Locate the cell with the specified text and output its (X, Y) center coordinate. 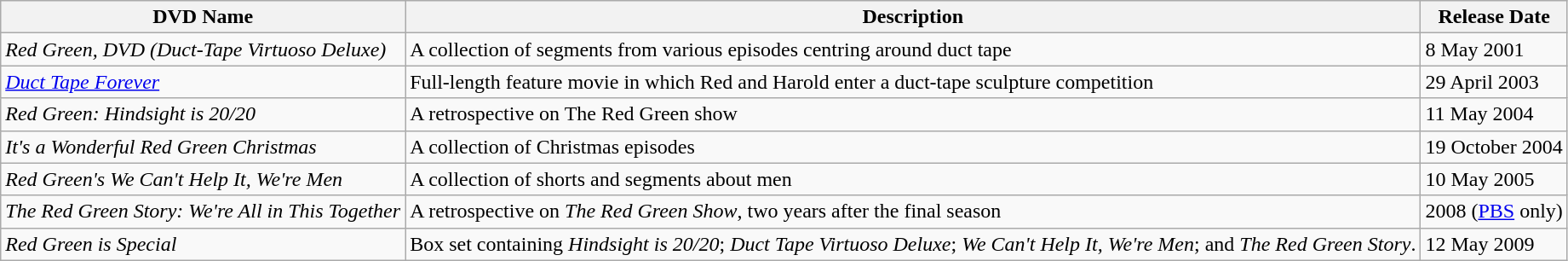
A collection of segments from various episodes centring around duct tape (913, 49)
10 May 2005 (1494, 179)
A retrospective on The Red Green show (913, 114)
2008 (PBS only) (1494, 212)
The Red Green Story: We're All in This Together (203, 212)
11 May 2004 (1494, 114)
A collection of Christmas episodes (913, 147)
DVD Name (203, 17)
12 May 2009 (1494, 244)
29 April 2003 (1494, 82)
Duct Tape Forever (203, 82)
A collection of shorts and segments about men (913, 179)
Full-length feature movie in which Red and Harold enter a duct-tape sculpture competition (913, 82)
Red Green: Hindsight is 20/20 (203, 114)
Description (913, 17)
19 October 2004 (1494, 147)
8 May 2001 (1494, 49)
Box set containing Hindsight is 20/20; Duct Tape Virtuoso Deluxe; We Can't Help It, We're Men; and The Red Green Story. (913, 244)
A retrospective on The Red Green Show, two years after the final season (913, 212)
Red Green's We Can't Help It, We're Men (203, 179)
Red Green is Special (203, 244)
It's a Wonderful Red Green Christmas (203, 147)
Release Date (1494, 17)
Red Green, DVD (Duct-Tape Virtuoso Deluxe) (203, 49)
